Detect which cell encompasses the target text, then output its (x, y) center coordinate. 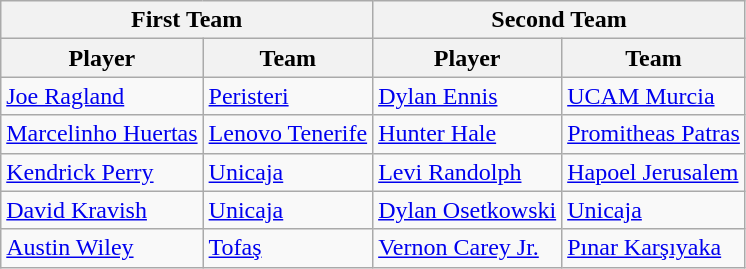
David Kravish (102, 210)
Promitheas Patras (654, 134)
Hunter Hale (468, 134)
Marcelinho Huertas (102, 134)
Lenovo Tenerife (288, 134)
Levi Randolph (468, 172)
Joe Ragland (102, 96)
Kendrick Perry (102, 172)
Peristeri (288, 96)
Austin Wiley (102, 248)
Dylan Osetkowski (468, 210)
Second Team (560, 20)
Vernon Carey Jr. (468, 248)
Tofaş (288, 248)
UCAM Murcia (654, 96)
First Team (187, 20)
Hapoel Jerusalem (654, 172)
Dylan Ennis (468, 96)
Pınar Karşıyaka (654, 248)
